Search for the cell housing the specified text and yield its (x, y) center coordinate. 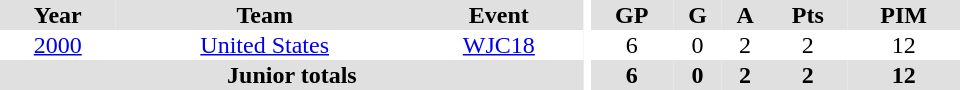
2000 (58, 45)
Junior totals (292, 75)
G (698, 15)
Pts (808, 15)
Year (58, 15)
WJC18 (499, 45)
A (745, 15)
GP (632, 15)
Team (265, 15)
Event (499, 15)
PIM (904, 15)
United States (265, 45)
